Return (X, Y) of the center of cell containing provided text 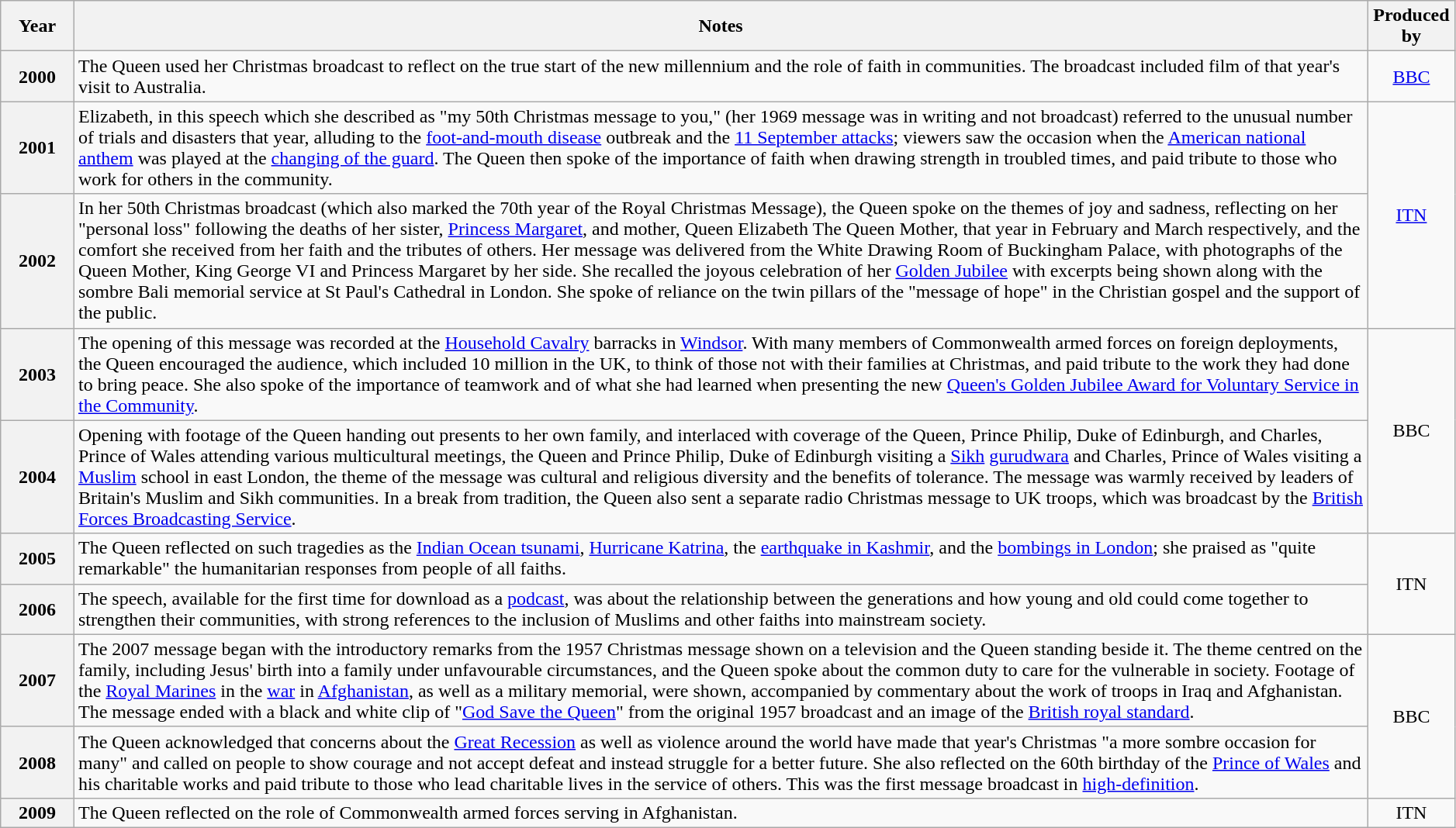
2004 (37, 477)
2009 (37, 812)
2001 (37, 147)
The Queen reflected on the role of Commonwealth armed forces serving in Afghanistan. (720, 812)
2007 (37, 681)
Year (37, 26)
2000 (37, 76)
2005 (37, 558)
2003 (37, 374)
2002 (37, 260)
Producedby (1412, 26)
2006 (37, 609)
2008 (37, 762)
Notes (720, 26)
